Provide the [x, y] coordinate of the cell's center where the given text is located.  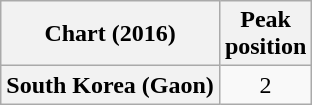
2 [265, 85]
Peakposition [265, 34]
Chart (2016) [110, 34]
South Korea (Gaon) [110, 85]
